Return the [X, Y] coordinate for the center point of the cell that contains the specified text.  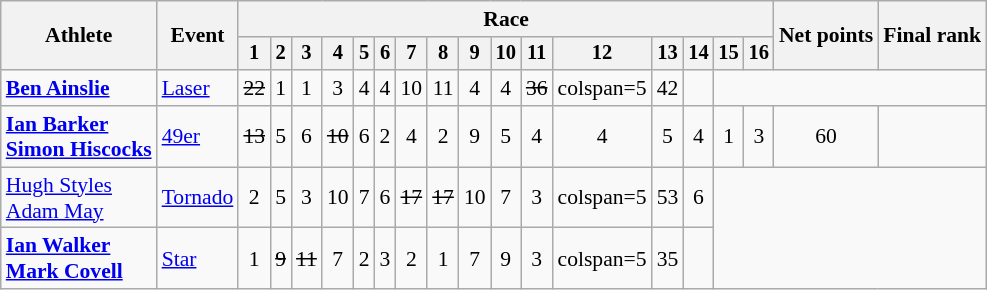
8 [443, 54]
Final rank [932, 36]
Event [198, 36]
12 [602, 54]
Athlete [79, 36]
14 [698, 54]
35 [668, 258]
Race [506, 19]
15 [729, 54]
53 [668, 198]
22 [254, 88]
16 [759, 54]
36 [537, 88]
42 [668, 88]
Laser [198, 88]
60 [826, 136]
Hugh StylesAdam May [79, 198]
Ben Ainslie [79, 88]
Ian WalkerMark Covell [79, 258]
Star [198, 258]
Tornado [198, 198]
49er [198, 136]
Net points [826, 36]
Ian BarkerSimon Hiscocks [79, 136]
